Search for the cell housing the specified text and yield its (X, Y) center coordinate. 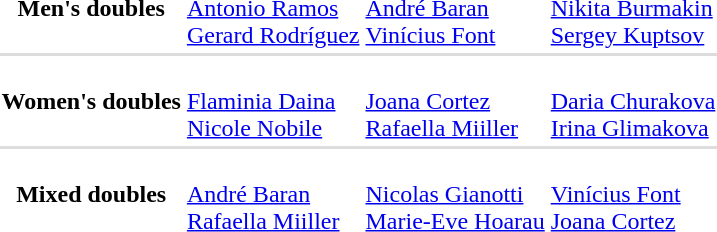
Joana CortezRafaella Miiller (455, 101)
Flaminia DainaNicole Nobile (273, 101)
Daria ChurakovaIrina Glimakova (633, 101)
Women's doubles (91, 101)
